Capture the cell that displays the provided text and extract its [x, y] central coordinate. 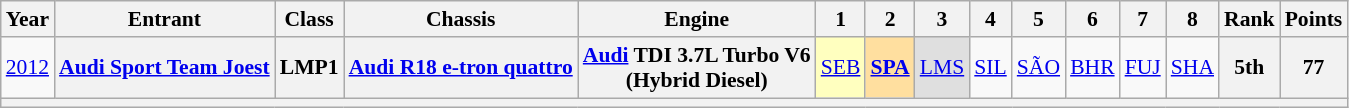
SPA [890, 68]
5 [1038, 19]
Rank [1250, 19]
6 [1092, 19]
SHA [1192, 68]
LMP1 [310, 68]
BHR [1092, 68]
Year [28, 19]
1 [841, 19]
Engine [697, 19]
SEB [841, 68]
Class [310, 19]
Chassis [461, 19]
3 [942, 19]
4 [990, 19]
Points [1314, 19]
Audi TDI 3.7L Turbo V6 (Hybrid Diesel) [697, 68]
SIL [990, 68]
2012 [28, 68]
5th [1250, 68]
SÃO [1038, 68]
FUJ [1143, 68]
Audi R18 e-tron quattro [461, 68]
Audi Sport Team Joest [164, 68]
77 [1314, 68]
2 [890, 19]
7 [1143, 19]
8 [1192, 19]
LMS [942, 68]
Entrant [164, 19]
